Output the (x, y) coordinate of the center of the cell containing the given text.  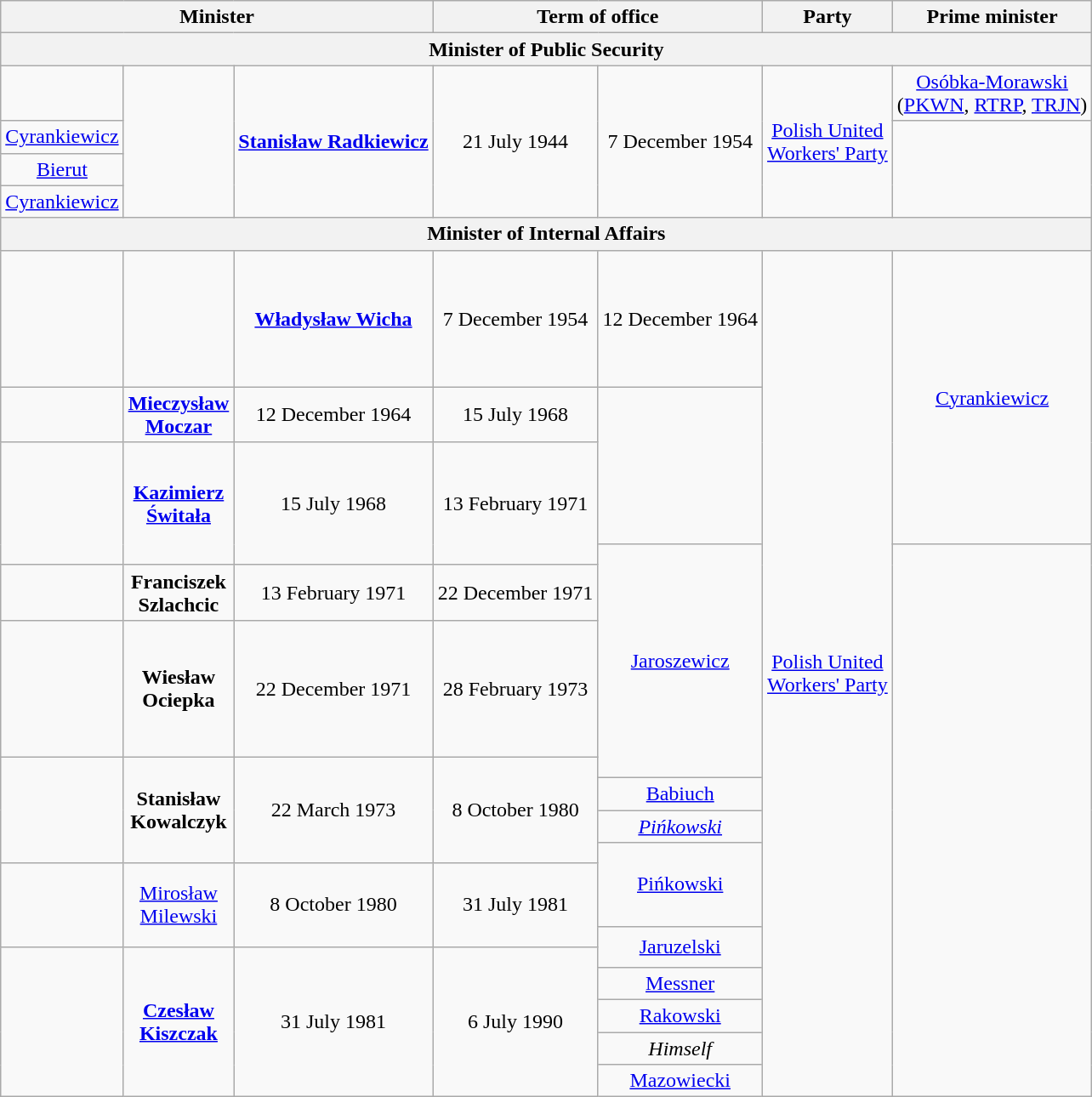
6 July 1990 (515, 1022)
Wiesław Ociepka (179, 689)
Franciszek Szlachcic (179, 592)
Minister of Internal Affairs (546, 234)
Rakowski (680, 1016)
Osóbka-Morawski(PKWN, RTRP, TRJN) (992, 94)
Władysław Wicha (333, 318)
Mieczysław Moczar (179, 415)
Term of office (597, 17)
Jaroszewicz (680, 661)
Prime minister (992, 17)
28 February 1973 (515, 689)
Party (828, 17)
Stanisław Kowalczyk (179, 810)
Mirosław Milewski (179, 905)
Czesław Kiszczak (179, 1022)
Jaruzelski (680, 947)
Babiuch (680, 793)
Messner (680, 984)
Bierut (62, 169)
Minister of Public Security (546, 49)
Stanisław Radkiewicz (333, 141)
21 July 1944 (515, 141)
Minister (217, 17)
Mazowiecki (680, 1081)
22 March 1973 (333, 810)
Himself (680, 1049)
Kazimierz Świtała (179, 503)
